Return the [X, Y] coordinate for the center point of the cell that contains the specified text.  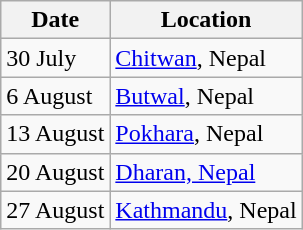
Chitwan, Nepal [206, 58]
20 August [56, 172]
30 July [56, 58]
Butwal, Nepal [206, 96]
Pokhara, Nepal [206, 134]
6 August [56, 96]
Dharan, Nepal [206, 172]
13 August [56, 134]
Date [56, 20]
Kathmandu, Nepal [206, 210]
Location [206, 20]
27 August [56, 210]
